Return the [X, Y] coordinate for the center point of the cell that contains the specified text.  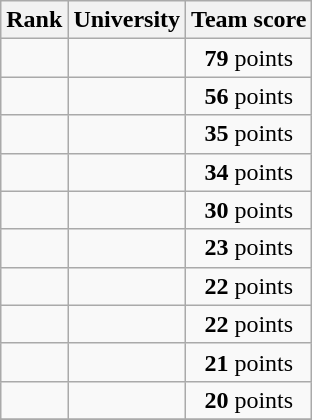
79 points [249, 58]
21 points [249, 362]
University [127, 20]
56 points [249, 96]
30 points [249, 210]
Team score [249, 20]
Rank [34, 20]
23 points [249, 248]
35 points [249, 134]
20 points [249, 400]
34 points [249, 172]
